For the text-containing cell, return its midpoint in (x, y) coordinate format. 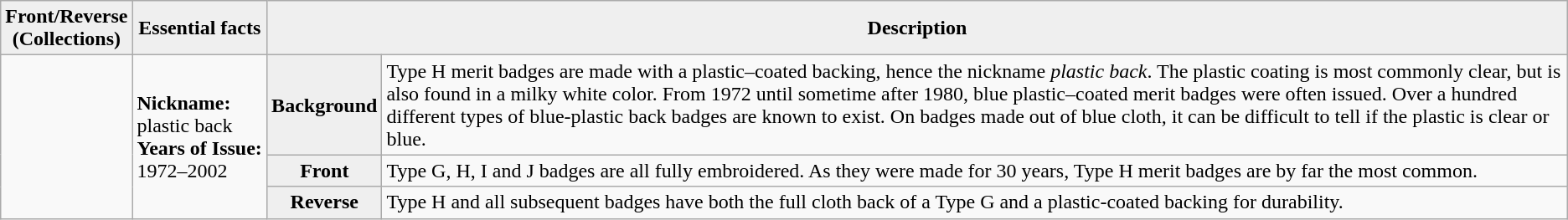
Background (325, 105)
Front/Reverse(Collections) (67, 28)
Description (918, 28)
Front (325, 171)
Nickname: plastic back Years of Issue: 1972–2002 (199, 137)
Reverse (325, 202)
Type G, H, I and J badges are all fully embroidered. As they were made for 30 years, Type H merit badges are by far the most common. (975, 171)
Type H and all subsequent badges have both the full cloth back of a Type G and a plastic-coated backing for durability. (975, 202)
Essential facts (199, 28)
